Provide the (x, y) coordinate of the cell's center where the given text is located.  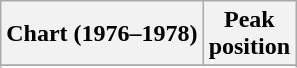
Peakposition (249, 34)
Chart (1976–1978) (102, 34)
